Output the [X, Y] coordinate of the center of the cell containing the given text.  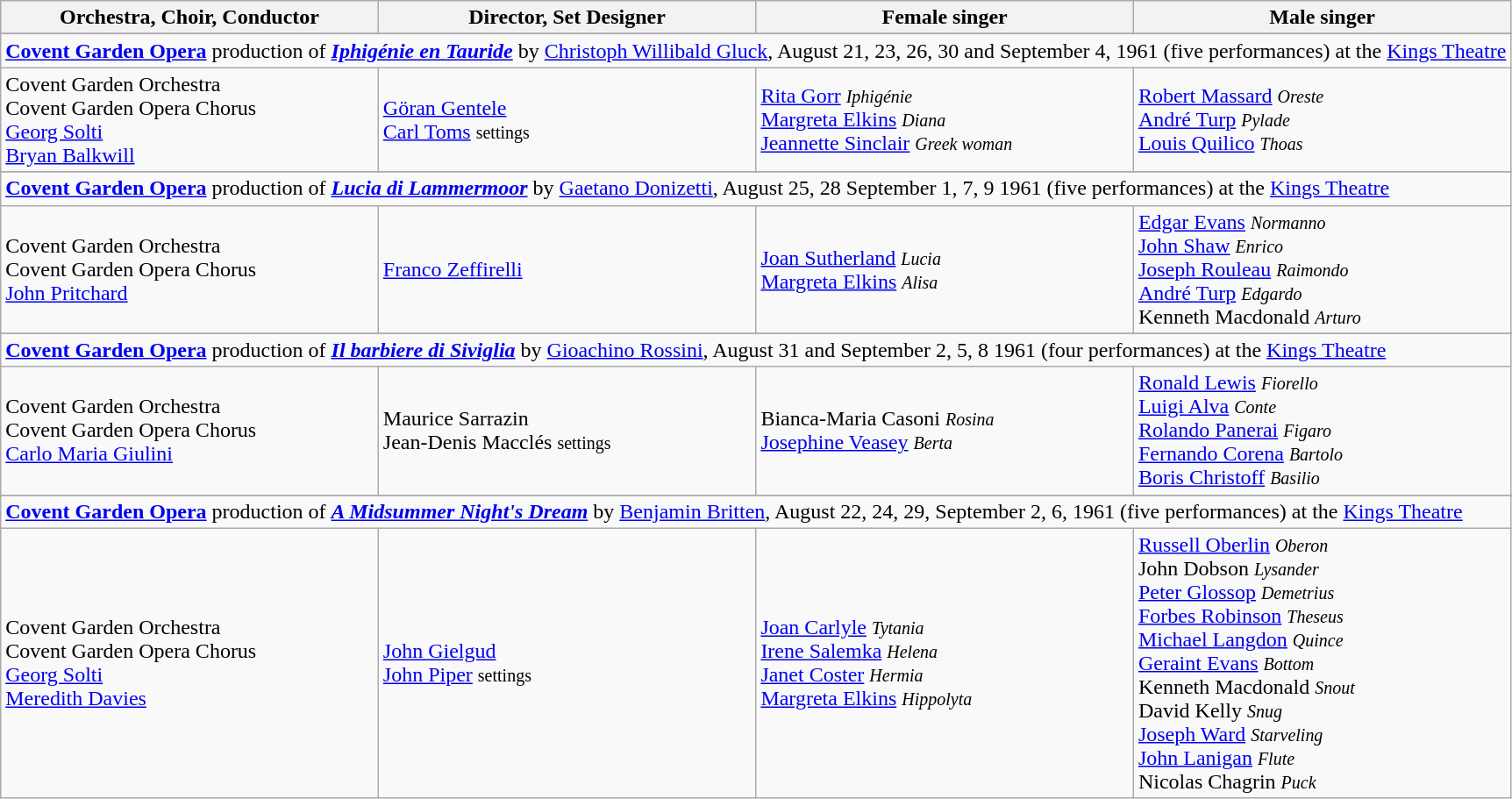
Covent Garden OrchestraCovent Garden Opera ChorusGeorg SoltiMeredith Davies [189, 663]
Ronald Lewis FiorelloLuigi Alva ConteRolando Panerai FigaroFernando Corena BartoloBoris Christoff Basilio [1323, 431]
Covent Garden OrchestraCovent Garden Opera ChorusJohn Pritchard [189, 269]
Female singer [945, 18]
Male singer [1323, 18]
Joan Carlyle TytaniaIrene Salemka HelenaJanet Coster HermiaMargreta Elkins Hippolyta [945, 663]
Covent Garden OrchestraCovent Garden Opera ChorusCarlo Maria Giulini [189, 431]
Franco Zeffirelli [567, 269]
Joan Sutherland LuciaMargreta Elkins Alisa [945, 269]
Bianca-Maria Casoni RosinaJosephine Veasey Berta [945, 431]
Maurice SarrazinJean-Denis Macclés settings [567, 431]
Edgar Evans NormannoJohn Shaw EnricoJoseph Rouleau RaimondoAndré Turp EdgardoKenneth Macdonald Arturo [1323, 269]
Robert Massard OresteAndré Turp PyladeLouis Quilico Thoas [1323, 119]
Covent Garden OrchestraCovent Garden Opera ChorusGeorg SoltiBryan Balkwill [189, 119]
John GielgudJohn Piper settings [567, 663]
Göran GenteleCarl Toms settings [567, 119]
Director, Set Designer [567, 18]
Orchestra, Choir, Conductor [189, 18]
Rita Gorr IphigénieMargreta Elkins DianaJeannette Sinclair Greek woman [945, 119]
